Search for the cell housing the specified text and yield its [X, Y] center coordinate. 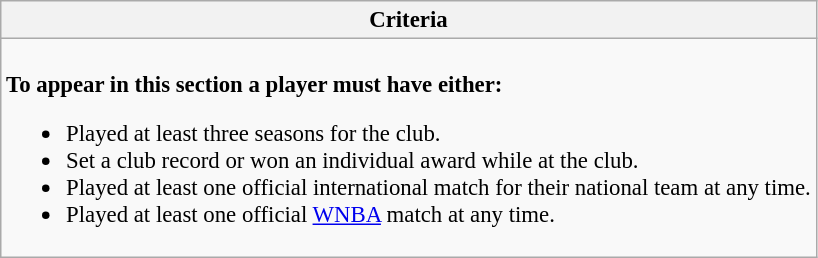
Criteria [408, 20]
